Search for the cell housing the specified text and yield its (x, y) center coordinate. 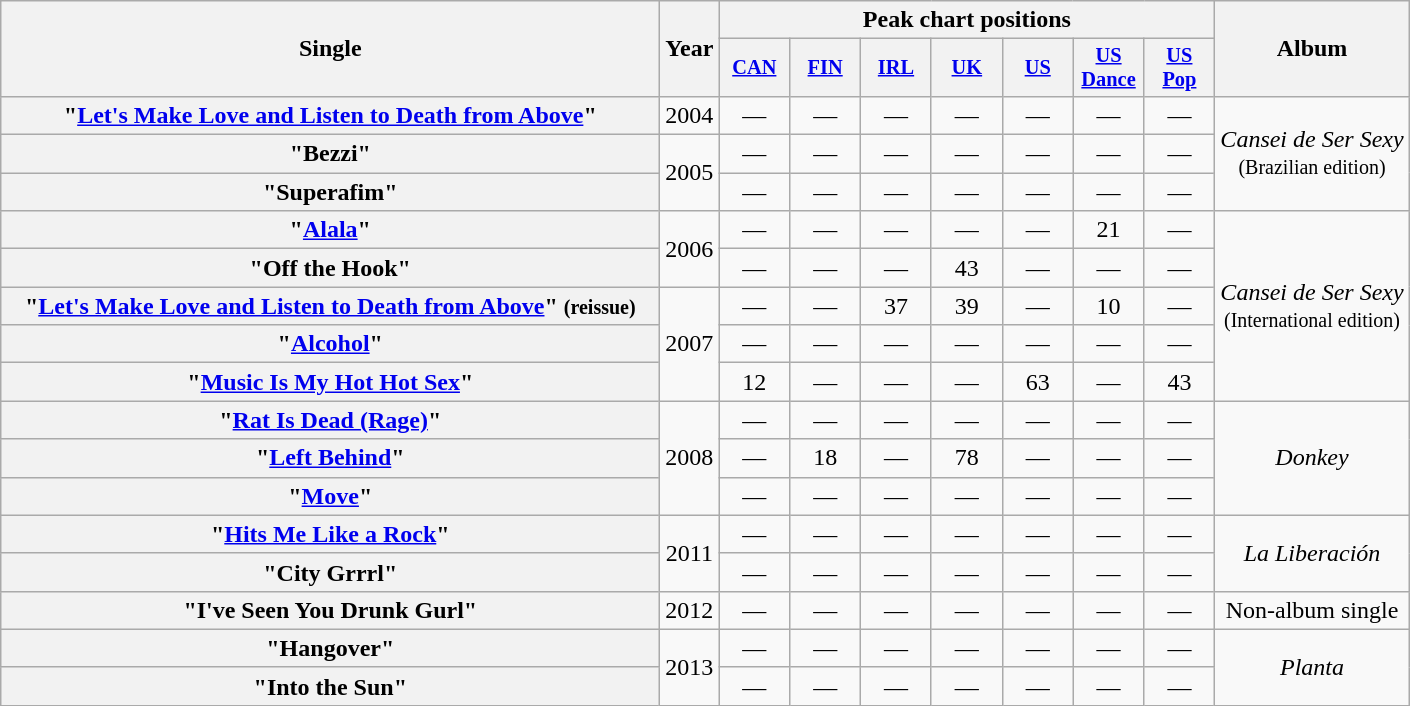
UK (966, 68)
"Alcohol" (330, 344)
2005 (690, 173)
2013 (690, 667)
"Off the Hook" (330, 268)
"Alala" (330, 230)
La Liberación (1312, 553)
"Move" (330, 496)
12 (754, 382)
2008 (690, 458)
Year (690, 49)
Cansei de Ser Sexy(Brazilian edition) (1312, 153)
"Bezzi" (330, 154)
37 (896, 306)
FIN (826, 68)
"Let's Make Love and Listen to Death from Above" (330, 115)
"I've Seen You Drunk Gurl" (330, 610)
IRL (896, 68)
USDance (1108, 68)
10 (1108, 306)
18 (826, 458)
78 (966, 458)
"Superafim" (330, 192)
"Hangover" (330, 648)
2012 (690, 610)
39 (966, 306)
2011 (690, 553)
CAN (754, 68)
US (1038, 68)
"Into the Sun" (330, 686)
Non-album single (1312, 610)
Single (330, 49)
2004 (690, 115)
2007 (690, 344)
Cansei de Ser Sexy(International edition) (1312, 306)
USPop (1180, 68)
"Let's Make Love and Listen to Death from Above" (reissue) (330, 306)
Peak chart positions (967, 20)
21 (1108, 230)
63 (1038, 382)
"Music Is My Hot Hot Sex" (330, 382)
Donkey (1312, 458)
"Hits Me Like a Rock" (330, 534)
"Rat Is Dead (Rage)" (330, 420)
"City Grrrl" (330, 572)
Planta (1312, 667)
"Left Behind" (330, 458)
Album (1312, 49)
2006 (690, 249)
